Output the (X, Y) coordinate of the center of the cell containing the given text.  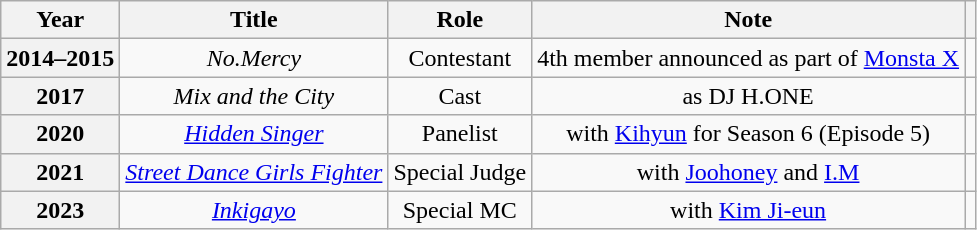
2021 (60, 172)
Note (748, 20)
Year (60, 20)
with Joohoney and I.M (748, 172)
No.Mercy (254, 58)
2020 (60, 134)
Street Dance Girls Fighter (254, 172)
Inkigayo (254, 210)
Contestant (460, 58)
Special Judge (460, 172)
Title (254, 20)
with Kim Ji-eun (748, 210)
Mix and the City (254, 96)
Role (460, 20)
4th member announced as part of Monsta X (748, 58)
with Kihyun for Season 6 (Episode 5) (748, 134)
2014–2015 (60, 58)
Hidden Singer (254, 134)
Special MC (460, 210)
Panelist (460, 134)
as DJ H.ONE (748, 96)
2023 (60, 210)
2017 (60, 96)
Cast (460, 96)
